Detect which cell encompasses the target text, then output its [X, Y] center coordinate. 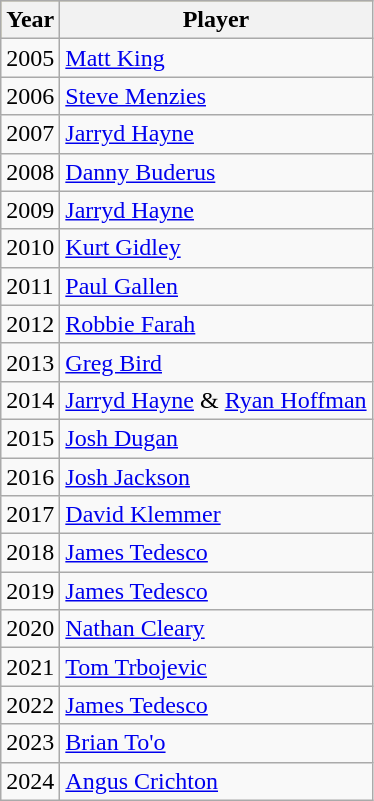
Brian To'o [216, 743]
David Klemmer [216, 515]
2019 [30, 591]
Steve Menzies [216, 96]
2021 [30, 667]
Paul Gallen [216, 286]
2009 [30, 210]
2020 [30, 629]
Nathan Cleary [216, 629]
Robbie Farah [216, 324]
2007 [30, 134]
2012 [30, 324]
2024 [30, 781]
2018 [30, 553]
Josh Jackson [216, 477]
2005 [30, 58]
Danny Buderus [216, 172]
2011 [30, 286]
2015 [30, 438]
Kurt Gidley [216, 248]
2013 [30, 362]
Jarryd Hayne & Ryan Hoffman [216, 400]
2017 [30, 515]
Matt King [216, 58]
2008 [30, 172]
Josh Dugan [216, 438]
Player [216, 20]
Year [30, 20]
2006 [30, 96]
2016 [30, 477]
Tom Trbojevic [216, 667]
2023 [30, 743]
2022 [30, 705]
2014 [30, 400]
2010 [30, 248]
Greg Bird [216, 362]
Angus Crichton [216, 781]
